Return the [x, y] coordinate for the center point of the cell that contains the specified text.  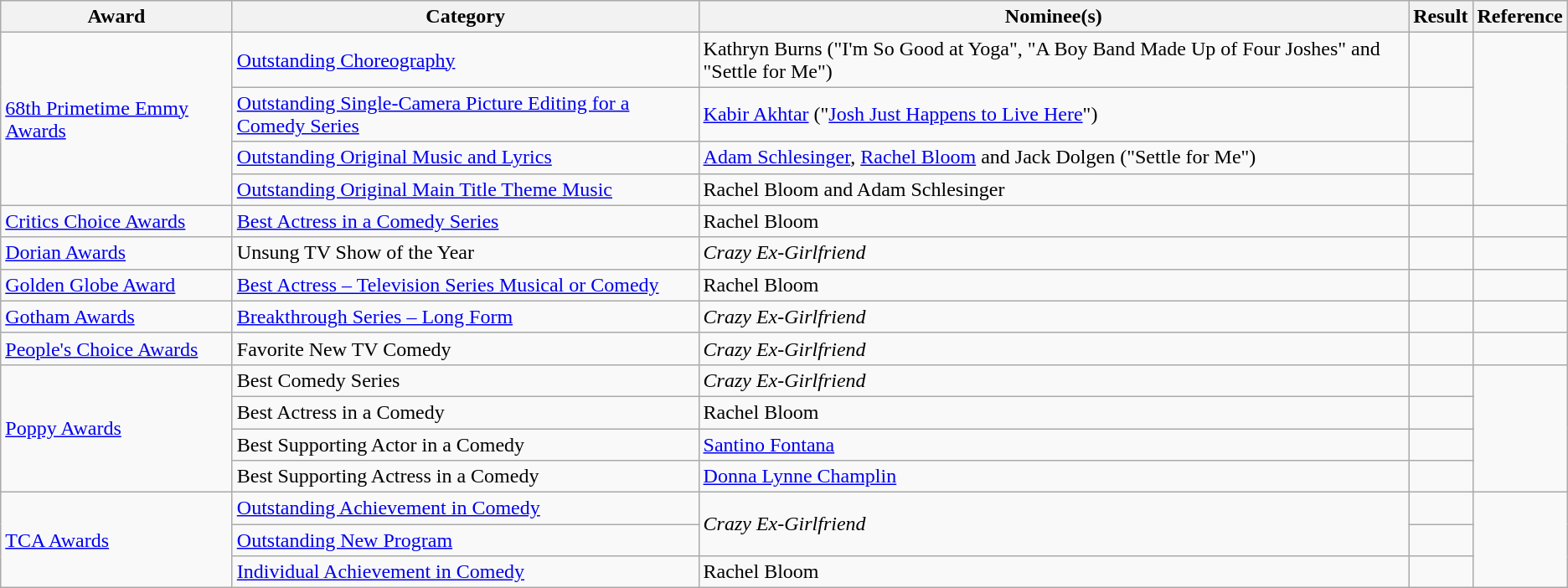
Best Actress in a Comedy [466, 412]
Outstanding Single-Camera Picture Editing for a Comedy Series [466, 114]
Best Comedy Series [466, 380]
Result [1441, 17]
Award [117, 17]
Santino Fontana [1054, 445]
Critics Choice Awards [117, 221]
TCA Awards [117, 540]
Best Supporting Actress in a Comedy [466, 477]
Best Actress in a Comedy Series [466, 221]
Nominee(s) [1054, 17]
Outstanding Original Music and Lyrics [466, 157]
People's Choice Awards [117, 348]
Individual Achievement in Comedy [466, 572]
Breakthrough Series – Long Form [466, 317]
Favorite New TV Comedy [466, 348]
Dorian Awards [117, 253]
Poppy Awards [117, 428]
Outstanding Original Main Title Theme Music [466, 189]
Kabir Akhtar ("Josh Just Happens to Live Here") [1054, 114]
Outstanding Choreography [466, 60]
Golden Globe Award [117, 285]
Gotham Awards [117, 317]
Category [466, 17]
Best Actress – Television Series Musical or Comedy [466, 285]
68th Primetime Emmy Awards [117, 119]
Outstanding New Program [466, 540]
Best Supporting Actor in a Comedy [466, 445]
Unsung TV Show of the Year [466, 253]
Outstanding Achievement in Comedy [466, 508]
Kathryn Burns ("I'm So Good at Yoga", "A Boy Band Made Up of Four Joshes" and "Settle for Me") [1054, 60]
Adam Schlesinger, Rachel Bloom and Jack Dolgen ("Settle for Me") [1054, 157]
Donna Lynne Champlin [1054, 477]
Rachel Bloom and Adam Schlesinger [1054, 189]
Reference [1519, 17]
